Provide the (x, y) coordinate of the cell's center where the given text is located.  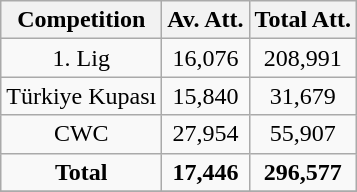
55,907 (303, 134)
17,446 (206, 172)
Competition (82, 20)
27,954 (206, 134)
208,991 (303, 58)
296,577 (303, 172)
Total Att. (303, 20)
Türkiye Kupası (82, 96)
16,076 (206, 58)
CWC (82, 134)
31,679 (303, 96)
1. Lig (82, 58)
15,840 (206, 96)
Total (82, 172)
Av. Att. (206, 20)
